Determine the (x, y) coordinate at the center of the cell enclosing the given text.  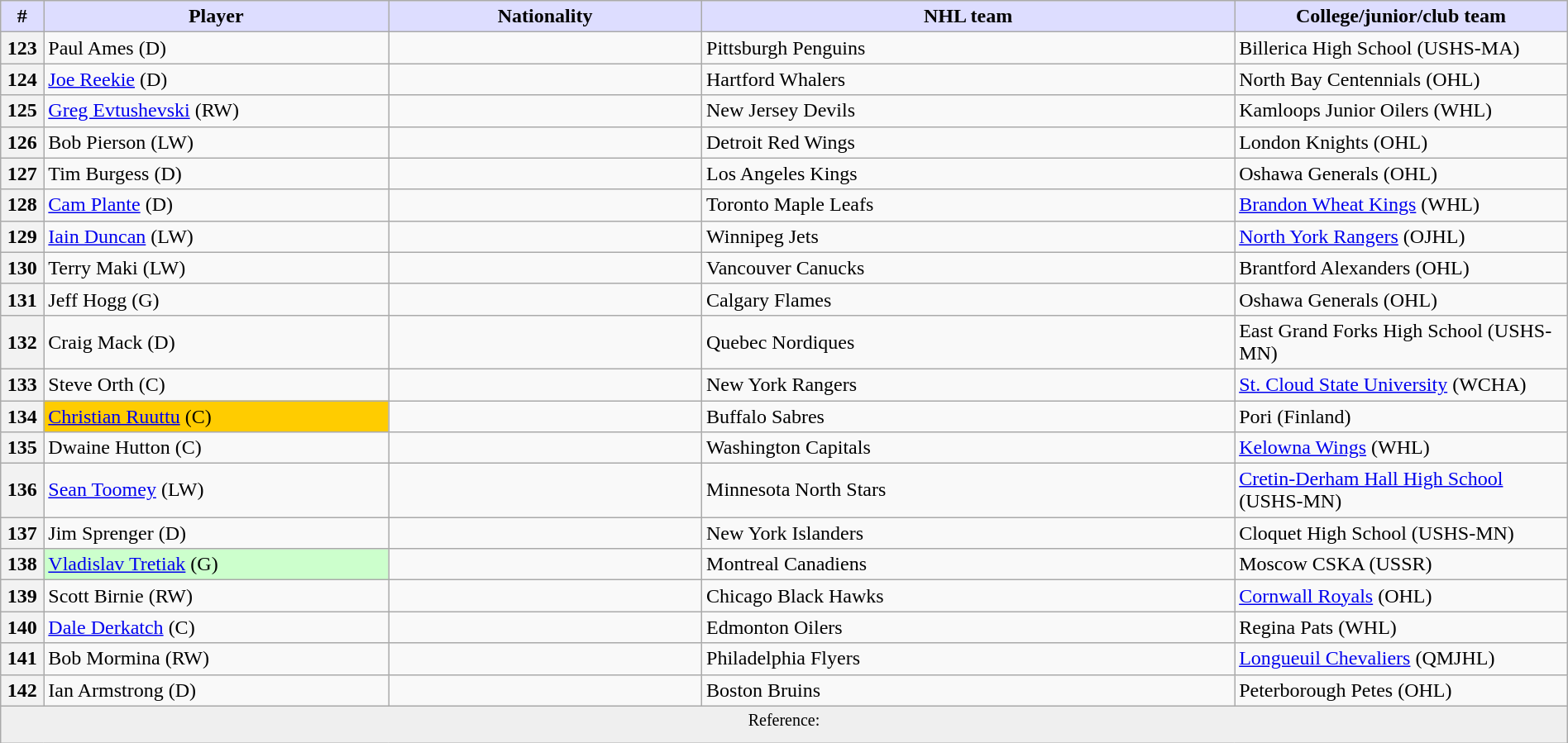
New York Islanders (968, 533)
140 (22, 627)
Peterborough Petes (OHL) (1401, 690)
Greg Evtushevski (RW) (217, 111)
Iain Duncan (LW) (217, 236)
Toronto Maple Leafs (968, 205)
125 (22, 111)
# (22, 17)
Ian Armstrong (D) (217, 690)
136 (22, 491)
133 (22, 384)
Cloquet High School (USHS-MN) (1401, 533)
Minnesota North Stars (968, 491)
Tim Burgess (D) (217, 174)
Scott Birnie (RW) (217, 596)
Steve Orth (C) (217, 384)
Pori (Finland) (1401, 416)
St. Cloud State University (WCHA) (1401, 384)
141 (22, 659)
Edmonton Oilers (968, 627)
Los Angeles Kings (968, 174)
Cretin-Derham Hall High School (USHS-MN) (1401, 491)
Paul Ames (D) (217, 48)
Terry Maki (LW) (217, 268)
123 (22, 48)
132 (22, 342)
Boston Bruins (968, 690)
Vladislav Tretiak (G) (217, 564)
Sean Toomey (LW) (217, 491)
East Grand Forks High School (USHS-MN) (1401, 342)
Dale Derkatch (C) (217, 627)
Bob Pierson (LW) (217, 142)
Philadelphia Flyers (968, 659)
142 (22, 690)
128 (22, 205)
Vancouver Canucks (968, 268)
Reference: (784, 724)
134 (22, 416)
Kelowna Wings (WHL) (1401, 448)
Cornwall Royals (OHL) (1401, 596)
Christian Ruuttu (C) (217, 416)
Brandon Wheat Kings (WHL) (1401, 205)
127 (22, 174)
Moscow CSKA (USSR) (1401, 564)
Craig Mack (D) (217, 342)
124 (22, 79)
New Jersey Devils (968, 111)
Longueuil Chevaliers (QMJHL) (1401, 659)
138 (22, 564)
London Knights (OHL) (1401, 142)
Player (217, 17)
139 (22, 596)
129 (22, 236)
NHL team (968, 17)
Dwaine Hutton (C) (217, 448)
Washington Capitals (968, 448)
Kamloops Junior Oilers (WHL) (1401, 111)
126 (22, 142)
Detroit Red Wings (968, 142)
Buffalo Sabres (968, 416)
North York Rangers (OJHL) (1401, 236)
North Bay Centennials (OHL) (1401, 79)
Jeff Hogg (G) (217, 299)
Montreal Canadiens (968, 564)
Brantford Alexanders (OHL) (1401, 268)
Pittsburgh Penguins (968, 48)
New York Rangers (968, 384)
Bob Mormina (RW) (217, 659)
Jim Sprenger (D) (217, 533)
Cam Plante (D) (217, 205)
Nationality (546, 17)
Regina Pats (WHL) (1401, 627)
131 (22, 299)
Calgary Flames (968, 299)
Winnipeg Jets (968, 236)
Chicago Black Hawks (968, 596)
College/junior/club team (1401, 17)
Joe Reekie (D) (217, 79)
130 (22, 268)
Hartford Whalers (968, 79)
Quebec Nordiques (968, 342)
Billerica High School (USHS-MA) (1401, 48)
135 (22, 448)
137 (22, 533)
